Locate the cell with the specified text and output its (X, Y) center coordinate. 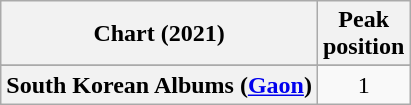
1 (363, 85)
Chart (2021) (160, 34)
Peakposition (363, 34)
South Korean Albums (Gaon) (160, 85)
